Determine the [x, y] coordinate at the center of the cell enclosing the given text.  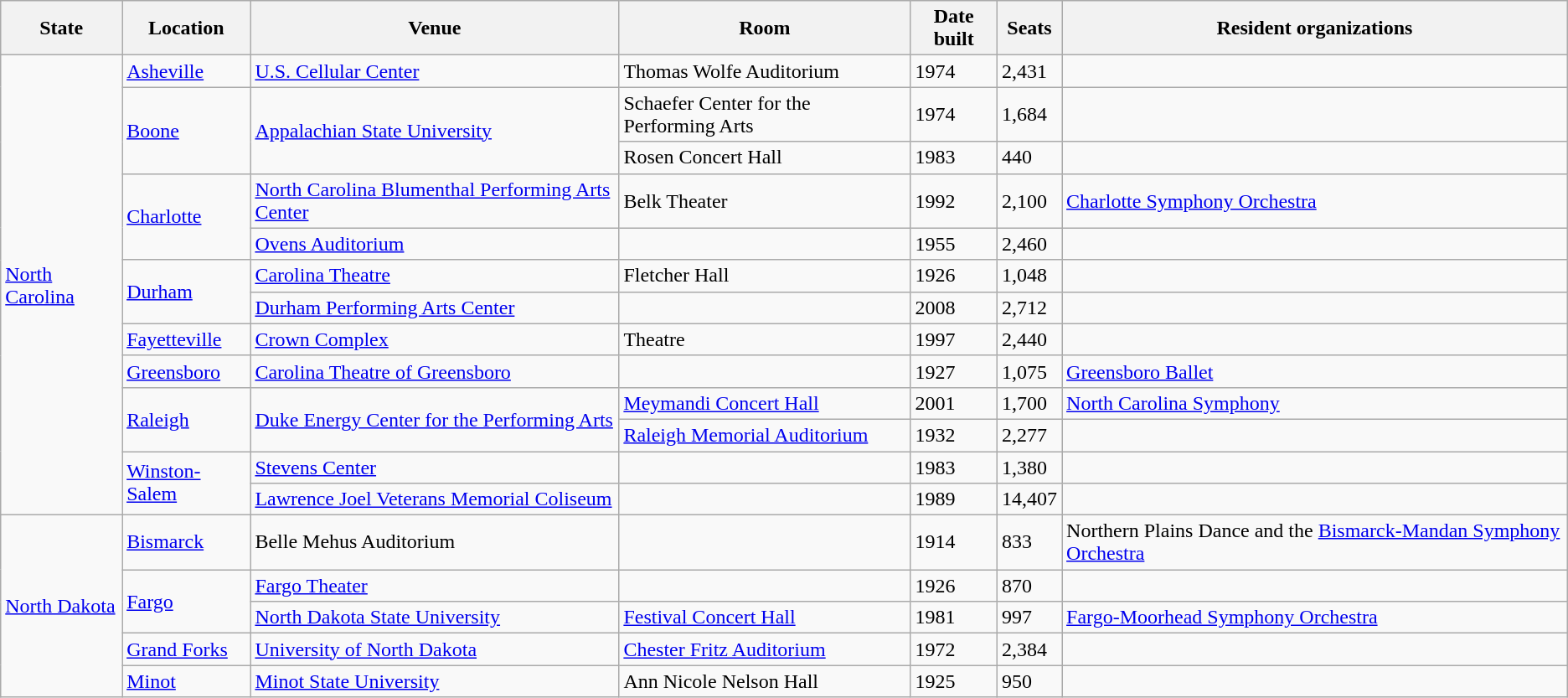
North Dakota State University [435, 618]
Charlotte [186, 216]
Raleigh Memorial Auditorium [765, 435]
440 [1030, 158]
2,100 [1030, 201]
Thomas Wolfe Auditorium [765, 71]
Fletcher Hall [765, 276]
14,407 [1030, 499]
2,712 [1030, 308]
1997 [954, 339]
Belk Theater [765, 201]
Venue [435, 28]
Minot [186, 681]
Resident organizations [1315, 28]
1927 [954, 371]
Durham Performing Arts Center [435, 308]
1,380 [1030, 467]
Fargo Theater [435, 586]
North Carolina Symphony [1315, 403]
Raleigh [186, 419]
Greensboro Ballet [1315, 371]
Ovens Auditorium [435, 244]
870 [1030, 586]
North Carolina [62, 285]
Fayetteville [186, 339]
Stevens Center [435, 467]
1992 [954, 201]
Appalachian State University [435, 131]
2,384 [1030, 649]
1,048 [1030, 276]
Northern Plains Dance and the Bismarck-Mandan Symphony Orchestra [1315, 543]
Schaefer Center for the Performing Arts [765, 114]
Crown Complex [435, 339]
University of North Dakota [435, 649]
Carolina Theatre of Greensboro [435, 371]
1955 [954, 244]
Grand Forks [186, 649]
Greensboro [186, 371]
Duke Energy Center for the Performing Arts [435, 419]
1989 [954, 499]
1925 [954, 681]
Theatre [765, 339]
Bismarck [186, 543]
833 [1030, 543]
North Carolina Blumenthal Performing Arts Center [435, 201]
2,460 [1030, 244]
Lawrence Joel Veterans Memorial Coliseum [435, 499]
1932 [954, 435]
1981 [954, 618]
Chester Fritz Auditorium [765, 649]
Festival Concert Hall [765, 618]
2008 [954, 308]
2,431 [1030, 71]
1,700 [1030, 403]
Carolina Theatre [435, 276]
Boone [186, 131]
Ann Nicole Nelson Hall [765, 681]
2,277 [1030, 435]
Location [186, 28]
1,075 [1030, 371]
2,440 [1030, 339]
997 [1030, 618]
1,684 [1030, 114]
Fargo-Moorhead Symphony Orchestra [1315, 618]
Durham [186, 292]
U.S. Cellular Center [435, 71]
Rosen Concert Hall [765, 158]
Seats [1030, 28]
Minot State University [435, 681]
1914 [954, 543]
1972 [954, 649]
Date built [954, 28]
Asheville [186, 71]
Room [765, 28]
State [62, 28]
Charlotte Symphony Orchestra [1315, 201]
Meymandi Concert Hall [765, 403]
Belle Mehus Auditorium [435, 543]
Winston-Salem [186, 483]
950 [1030, 681]
Fargo [186, 602]
North Dakota [62, 607]
2001 [954, 403]
